Return the [x, y] coordinate for the center point of the cell that contains the specified text.  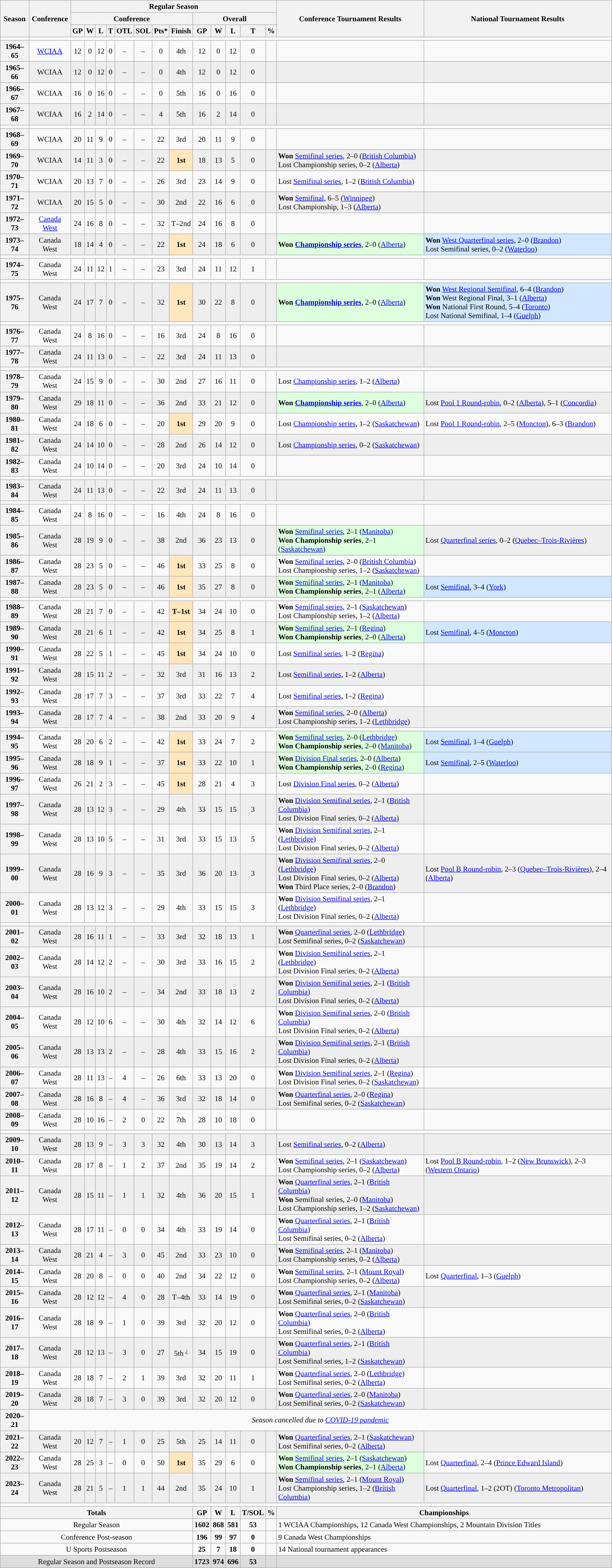
Won Semifinal series, 2–1 (Mount Royal)Lost Championship series, 1–2 (British Columbia) [350, 1488]
1986–87 [15, 566]
Won Quarterfinal series, 2–1 (British Columbia)Lost Semifinal series, 0–2 (Alberta) [350, 1229]
Championships [444, 1512]
2009–10 [15, 1144]
Won Semifinal series, 2–1 (Saskatchewan)Lost Championship series, 1–2 (Alberta) [350, 611]
1990–91 [15, 654]
Lost Semifinal, 4–5 (Moncton) [518, 633]
Won Semifinal series, 2–0 (Lethbridge)Won Championship series, 2–0 (Manitoba) [350, 741]
Lost Pool 1 Round-robin, 2–5 (Moncton), 6–3 (Brandon) [518, 424]
2011–12 [15, 1195]
2004–05 [15, 1022]
1992–93 [15, 696]
T–2nd [181, 223]
1965–66 [15, 72]
2005–06 [15, 1052]
Won West Quarterfinal series, 2–0 (Brandon)Lost Semifinal series, 0–2 (Waterloo) [518, 244]
1723 [202, 1561]
2021–22 [15, 1441]
Won Semifinal series, 2–1 (Manitoba)Lost Championship series, 0–2 (Alberta) [350, 1255]
Overall [234, 19]
2000–01 [15, 908]
1996–97 [15, 784]
1977–78 [15, 357]
1991–92 [15, 675]
6th [181, 1078]
97 [233, 1537]
Won Quarterfinal series, 2–1 (British Columbia)Lost Semifinal series, 1–2 (Saskatchewan) [350, 1352]
1975–76 [15, 302]
1966–67 [15, 93]
5th ¿ [181, 1352]
Won Quarterfinal series, 2–0 (Manitoba)Lost Semifinal series, 0–2 (Saskatchewan) [350, 1399]
Lost Semifinal series, 1–2 (Alberta) [350, 675]
2020–21 [15, 1420]
1974–75 [15, 269]
2003–04 [15, 992]
Won Semifinal series, 2–1 (Saskatchewan)Lost Championship series, 0–2 (Alberta) [350, 1165]
40 [161, 1276]
2013–14 [15, 1255]
Won Semifinal series, 2–0 (Alberta)Lost Championship series, 1–2 (Lethbridge) [350, 717]
Won Semifinal series, 2–0 (British Columbia)Lost Championship series, 1–2 (Saskatchewan) [350, 566]
Lost Semifinal, 2–5 (Waterloo) [518, 763]
2022–23 [15, 1462]
T–1st [181, 611]
Lost Pool B Round-robin, 2–3 (Quebec–Trois-Rivières), 2–4 (Alberta) [518, 873]
2002–03 [15, 962]
Finish [181, 31]
Lost Pool 1 Round-robin, 0–2 (Alberta), 5–1 (Concordia) [518, 402]
Conference Tournament Results [350, 19]
1995–96 [15, 763]
Won Quarterfinal series, 2–1 (Manitoba)Lost Semifinal series, 0–2 (Saskatchewan) [350, 1297]
1980–81 [15, 424]
Lost Quarterfinal, 2–4 (Prince Edward Island) [518, 1462]
Season [15, 19]
Lost Quarterfinal series, 0–2 (Quebec–Trois-Rivières) [518, 540]
1987–88 [15, 587]
50 [161, 1462]
Won Quarterfinal series, 2–0 (British Columbia)Lost Semifinal series, 0–2 (Alberta) [350, 1323]
T–4th [181, 1297]
44 [161, 1488]
1968–69 [15, 139]
Pts* [161, 31]
Regular Season and Postseason Record [97, 1561]
1993–94 [15, 717]
Won Quarterfinal series, 2–0 (Regina)Lost Semifinal series, 0–2 (Saskatchewan) [350, 1098]
7th [181, 1119]
1989–90 [15, 633]
Lost Championship series, 1–2 (Alberta) [350, 381]
Lost Pool B Round-robin, 1–2 (New Brunswick), 2–3 (Western Ontario) [518, 1165]
868 [218, 1525]
1967–68 [15, 114]
OTL [124, 31]
Lost Semifinal, 1–4 (Guelph) [518, 741]
Won Semifinal series, 2–1 (Regina)Won Championship series, 2–0 (Alberta) [350, 633]
1978–79 [15, 381]
Won Quarterfinal series, 2–1 (British Columbia)Won Semifinal series, 2–0 (Manitoba)Lost Championship series, 1–2 (Saskatchewan) [350, 1195]
Won Division Semifinal series, 2–1 (Regina)Lost Division Final series, 0–2 (Saskatchewan) [350, 1078]
Won Quarterfinal series, 2–1 (Saskatchewan)Lost Semifinal series, 0–2 (Alberta) [350, 1441]
Won Semifinal series, 2–1 (Saskatchewan)Won Championship series, 2–1 (Alberta) [350, 1462]
1999–00 [15, 873]
1973–74 [15, 244]
Lost Quarterfinal, 1–3 (Guelph) [518, 1276]
1981–82 [15, 445]
Won Division Semifinal series, 2–0 (British Columbia)Lost Division Final series, 0–2 (Alberta) [350, 1022]
T/SOL [253, 1512]
U Sports Postseason [97, 1549]
2012–13 [15, 1229]
1602 [202, 1525]
1970–71 [15, 181]
2014–15 [15, 1276]
Totals [97, 1512]
1985–86 [15, 540]
Won Quarterfinal series, 2–0 (Lethbridge)Lost Semifinal series, 0–2 (Saskatchewan) [350, 936]
Lost Semifinal series, 0–2 (Alberta) [350, 1144]
Season cancelled due to COVID-19 pandemic [320, 1420]
2010–11 [15, 1165]
Lost Championship series, 0–2 (Saskatchewan) [350, 445]
2019–20 [15, 1399]
2008–09 [15, 1119]
Won Semifinal, 6–5 (Winnipeg)Lost Championship, 1–3 (Alberta) [350, 202]
1984–85 [15, 515]
1988–89 [15, 611]
1969–70 [15, 160]
Won Division Final series, 2–0 (Alberta)Won Championship series, 2–0 (Regina) [350, 763]
2007–08 [15, 1098]
14 National tournament appearances [444, 1549]
2016–17 [15, 1323]
Won Semifinal series, 2–1 (Mount Royal)Lost Championship series, 0–2 (Alberta) [350, 1276]
2018–19 [15, 1378]
2017–18 [15, 1352]
Lost Semifinal series, 1–2 (British Columbia) [350, 181]
2015–16 [15, 1297]
1998–99 [15, 839]
Lost Division Final series, 0–2 (Alberta) [350, 784]
SOL [143, 31]
Won Division Semifinal series, 2–0 (Lethbridge)Lost Division Final series, 0–2 (Alberta)Won Third Place series, 2–0 (Brandon) [350, 873]
1976–77 [15, 336]
9 Canada West Championships [444, 1537]
2006–07 [15, 1078]
National Tournament Results [518, 19]
99 [218, 1537]
1964–65 [15, 51]
196 [202, 1537]
Won Semifinal series, 2–1 (Manitoba)Won Championship series, 2–1 (Alberta) [350, 587]
Won Semifinal series, 2–1 (Manitoba)Won Championship series, 2–1 (Saskatchewan) [350, 540]
Conference Post-season [97, 1537]
2023–24 [15, 1488]
2001–02 [15, 936]
1982–83 [15, 466]
1997–98 [15, 809]
Won Semifinal series, 2–0 (British Columbia)Lost Championship series, 0–2 (Alberta) [350, 160]
974 [218, 1561]
1972–73 [15, 223]
Won Quarterfinal series, 2–0 (Lethbridge)Lost Semifinal series, 0–2 (Alberta) [350, 1378]
581 [233, 1525]
696 [233, 1561]
Lost Semifinal, 3–4 (York) [518, 587]
1979–80 [15, 402]
Lost Championship series, 1–2 (Saskatchewan) [350, 424]
1 WCIAA Championships, 12 Canada West Championships, 2 Mountain Division Titles [444, 1525]
1983–84 [15, 490]
Lost Quarterfinal, 1–2 (2OT) (Toronto Metropolitan) [518, 1488]
1994–95 [15, 741]
1971–72 [15, 202]
